Find where the given text appears and provide that cell's center as (X, Y) coordinate. 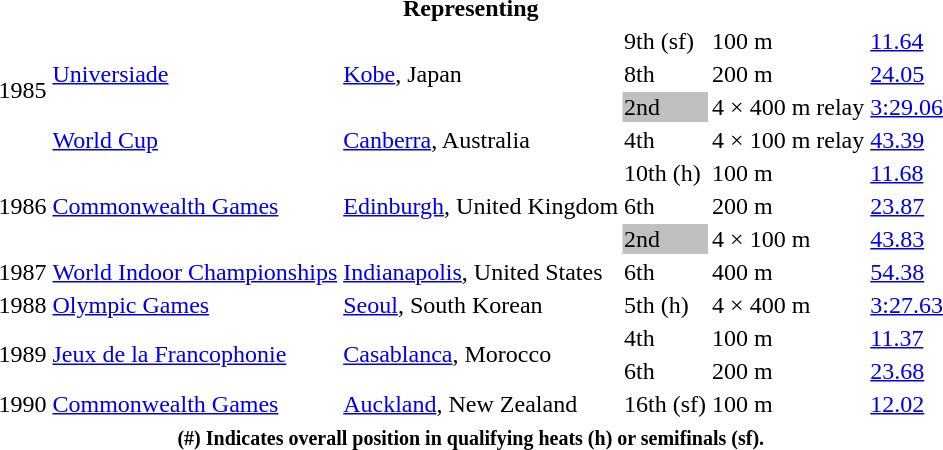
Edinburgh, United Kingdom (481, 206)
9th (sf) (666, 41)
Casablanca, Morocco (481, 354)
4 × 100 m relay (788, 140)
4 × 400 m (788, 305)
Kobe, Japan (481, 74)
World Cup (195, 140)
400 m (788, 272)
World Indoor Championships (195, 272)
Auckland, New Zealand (481, 404)
Jeux de la Francophonie (195, 354)
10th (h) (666, 173)
8th (666, 74)
Universiade (195, 74)
Seoul, South Korean (481, 305)
Olympic Games (195, 305)
4 × 400 m relay (788, 107)
4 × 100 m (788, 239)
Canberra, Australia (481, 140)
Indianapolis, United States (481, 272)
16th (sf) (666, 404)
5th (h) (666, 305)
